Scan for the cell matching the given text and deliver its [x, y] coordinate at center. 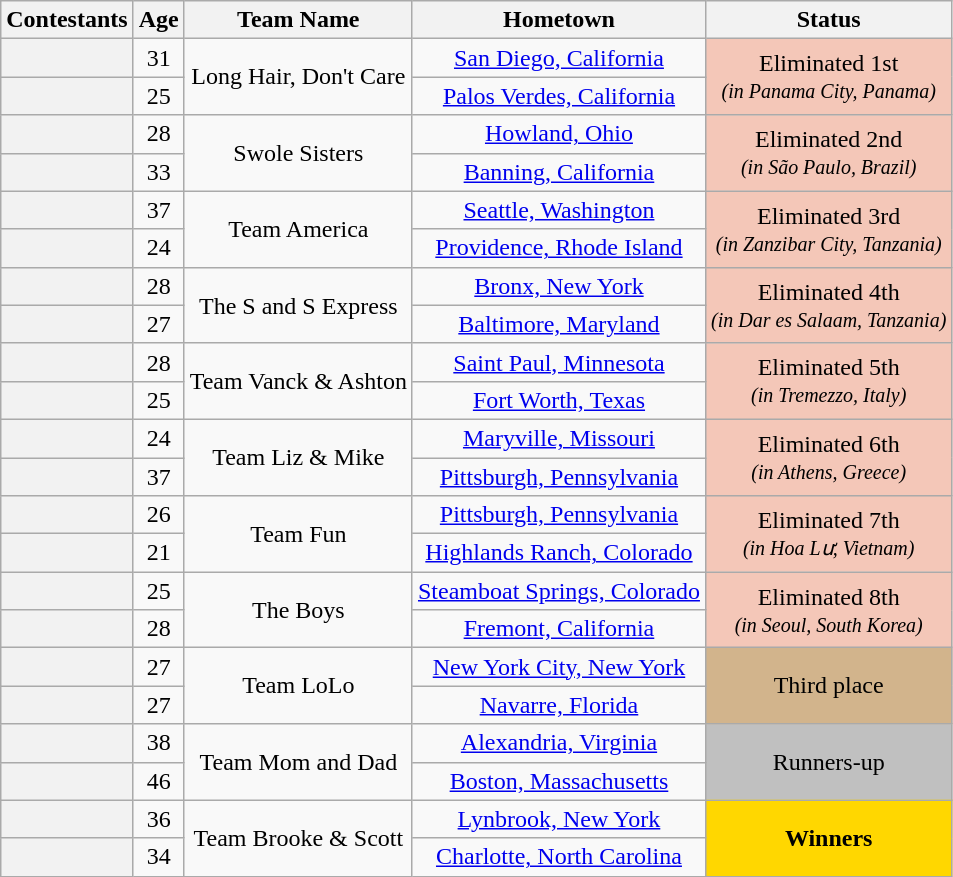
Baltimore, Maryland [558, 324]
38 [158, 743]
Saint Paul, Minnesota [558, 362]
The S and S Express [298, 305]
Alexandria, Virginia [558, 743]
Team Name [298, 20]
Eliminated 1st(in Panama City, Panama) [828, 77]
36 [158, 819]
Team Fun [298, 534]
Highlands Ranch, Colorado [558, 553]
Team Liz & Mike [298, 457]
Navarre, Florida [558, 705]
Lynbrook, New York [558, 819]
Fort Worth, Texas [558, 400]
Boston, Massachusetts [558, 781]
New York City, New York [558, 667]
Team Mom and Dad [298, 762]
Fremont, California [558, 629]
Maryville, Missouri [558, 438]
26 [158, 515]
46 [158, 781]
Seattle, Washington [558, 210]
The Boys [298, 610]
Team Brooke & Scott [298, 838]
34 [158, 857]
33 [158, 172]
Bronx, New York [558, 286]
Eliminated 2nd(in São Paulo, Brazil) [828, 153]
San Diego, California [558, 58]
Eliminated 6th(in Athens, Greece) [828, 457]
Long Hair, Don't Care [298, 77]
Eliminated 7th(in Hoa Lư, Vietnam) [828, 534]
Steamboat Springs, Colorado [558, 591]
Third place [828, 686]
Providence, Rhode Island [558, 248]
Howland, Ohio [558, 134]
Team Vanck & Ashton [298, 381]
Winners [828, 838]
Palos Verdes, California [558, 96]
Team LoLo [298, 686]
Hometown [558, 20]
Team America [298, 229]
Eliminated 5th(in Tremezzo, Italy) [828, 381]
Status [828, 20]
31 [158, 58]
Contestants [67, 20]
Eliminated 3rd(in Zanzibar City, Tanzania) [828, 229]
Swole Sisters [298, 153]
Eliminated 4th(in Dar es Salaam, Tanzania) [828, 305]
Banning, California [558, 172]
Eliminated 8th(in Seoul, South Korea) [828, 610]
Charlotte, North Carolina [558, 857]
Age [158, 20]
21 [158, 553]
Runners-up [828, 762]
